Output the (X, Y) coordinate of the center of the cell containing the given text.  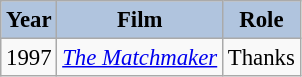
Role (262, 20)
The Matchmaker (140, 58)
Film (140, 20)
Year (29, 20)
Thanks (262, 58)
1997 (29, 58)
